Extract the [x, y] coordinate from the center of the cell holding the provided text.  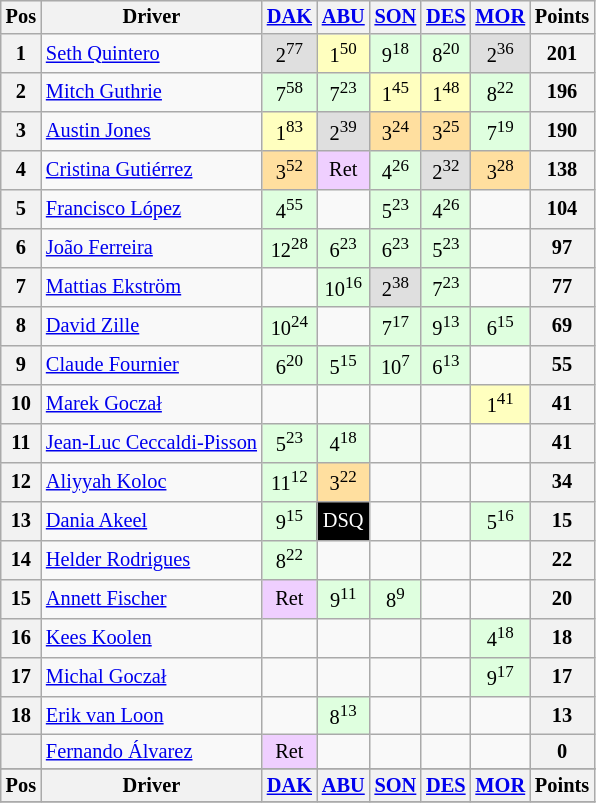
820 [446, 54]
325 [446, 132]
João Ferreira [152, 248]
12 [21, 482]
69 [562, 326]
104 [562, 210]
14 [21, 560]
196 [562, 92]
Austin Jones [152, 132]
145 [396, 92]
1016 [344, 288]
516 [500, 520]
238 [396, 288]
1112 [290, 482]
Claude Fournier [152, 364]
4 [21, 170]
Mattias Ekström [152, 288]
Dania Akeel [152, 520]
Seth Quintero [152, 54]
613 [446, 364]
239 [344, 132]
615 [500, 326]
915 [290, 520]
201 [562, 54]
Mitch Guthrie [152, 92]
David Zille [152, 326]
515 [344, 364]
Marek Goczał [152, 404]
138 [562, 170]
322 [344, 482]
DSQ [344, 520]
16 [21, 638]
758 [290, 92]
Kees Koolen [152, 638]
Cristina Gutiérrez [152, 170]
918 [396, 54]
5 [21, 210]
917 [500, 676]
7 [21, 288]
277 [290, 54]
0 [562, 752]
1024 [290, 326]
328 [500, 170]
148 [446, 92]
324 [396, 132]
8 [21, 326]
20 [562, 598]
352 [290, 170]
150 [344, 54]
89 [396, 598]
55 [562, 364]
9 [21, 364]
2 [21, 92]
77 [562, 288]
719 [500, 132]
10 [21, 404]
Helder Rodrigues [152, 560]
Francisco López [152, 210]
34 [562, 482]
717 [396, 326]
Michal Goczał [152, 676]
Aliyyah Koloc [152, 482]
1228 [290, 248]
911 [344, 598]
3 [21, 132]
813 [344, 716]
6 [21, 248]
141 [500, 404]
1 [21, 54]
107 [396, 364]
190 [562, 132]
232 [446, 170]
Annett Fischer [152, 598]
236 [500, 54]
Erik van Loon [152, 716]
620 [290, 364]
11 [21, 442]
913 [446, 326]
97 [562, 248]
22 [562, 560]
Jean-Luc Ceccaldi-Pisson [152, 442]
183 [290, 132]
455 [290, 210]
Fernando Álvarez [152, 752]
